Scan for the cell matching the given text and deliver its [X, Y] coordinate at center. 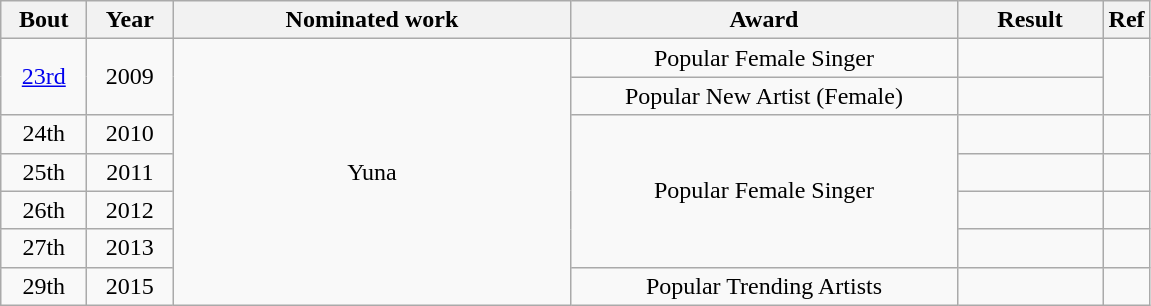
Nominated work [372, 20]
29th [44, 286]
Popular Trending Artists [764, 286]
26th [44, 210]
2009 [130, 77]
2010 [130, 134]
2011 [130, 172]
Popular New Artist (Female) [764, 96]
2012 [130, 210]
2013 [130, 248]
Bout [44, 20]
2015 [130, 286]
Yuna [372, 172]
27th [44, 248]
Award [764, 20]
25th [44, 172]
Year [130, 20]
Ref [1126, 20]
24th [44, 134]
Result [1030, 20]
23rd [44, 77]
